Determine the (x, y) coordinate at the center of the cell enclosing the given text.  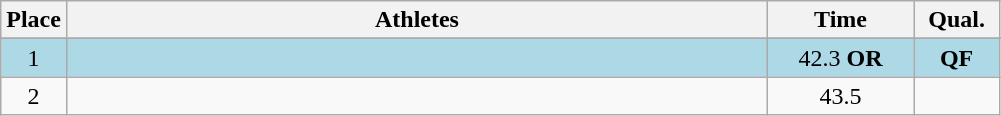
2 (34, 96)
Time (841, 20)
Athletes (416, 20)
1 (34, 58)
42.3 OR (841, 58)
Qual. (957, 20)
43.5 (841, 96)
Place (34, 20)
QF (957, 58)
